Return the [X, Y] coordinate for the center point of the cell that contains the specified text.  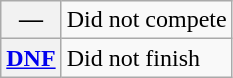
— [31, 20]
Did not compete [146, 20]
DNF [31, 58]
Did not finish [146, 58]
